Scan for the cell matching the given text and deliver its (x, y) coordinate at center. 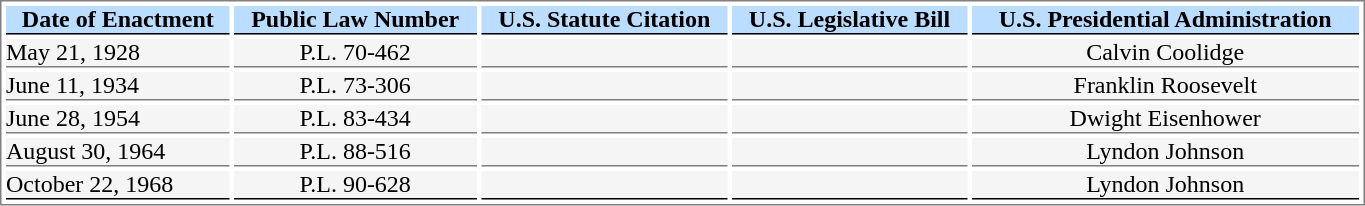
June 28, 1954 (118, 119)
August 30, 1964 (118, 152)
U.S. Presidential Administration (1165, 20)
May 21, 1928 (118, 53)
Calvin Coolidge (1165, 53)
U.S. Legislative Bill (850, 20)
P.L. 73-306 (355, 86)
June 11, 1934 (118, 86)
P.L. 90-628 (355, 185)
Franklin Roosevelt (1165, 86)
Public Law Number (355, 20)
U.S. Statute Citation (604, 20)
P.L. 70-462 (355, 53)
P.L. 88-516 (355, 152)
Date of Enactment (118, 20)
Dwight Eisenhower (1165, 119)
October 22, 1968 (118, 185)
P.L. 83-434 (355, 119)
